Search for the cell housing the specified text and yield its [X, Y] center coordinate. 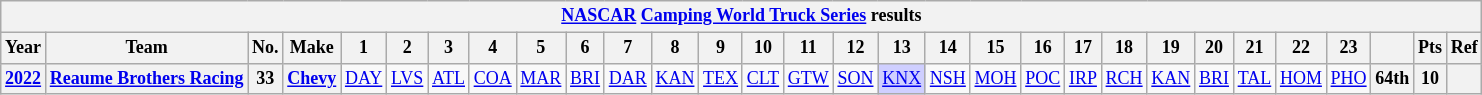
23 [1348, 48]
6 [586, 48]
2022 [24, 78]
2 [408, 48]
ATL [449, 78]
12 [856, 48]
IRP [1084, 78]
NSH [948, 78]
64th [1392, 78]
POC [1043, 78]
4 [492, 48]
RCH [1124, 78]
KNX [902, 78]
No. [266, 48]
19 [1171, 48]
SON [856, 78]
TEX [721, 78]
NASCAR Camping World Truck Series results [742, 16]
9 [721, 48]
DAR [628, 78]
Year [24, 48]
MAR [541, 78]
Chevy [312, 78]
Reaume Brothers Racing [146, 78]
Team [146, 48]
3 [449, 48]
18 [1124, 48]
17 [1084, 48]
CLT [762, 78]
8 [675, 48]
22 [1302, 48]
MOH [996, 78]
DAY [364, 78]
20 [1214, 48]
Ref [1464, 48]
Pts [1430, 48]
Make [312, 48]
7 [628, 48]
GTW [808, 78]
TAL [1254, 78]
13 [902, 48]
LVS [408, 78]
PHO [1348, 78]
COA [492, 78]
33 [266, 78]
14 [948, 48]
15 [996, 48]
HOM [1302, 78]
5 [541, 48]
11 [808, 48]
21 [1254, 48]
16 [1043, 48]
1 [364, 48]
